Scan for the cell matching the given text and deliver its [X, Y] coordinate at center. 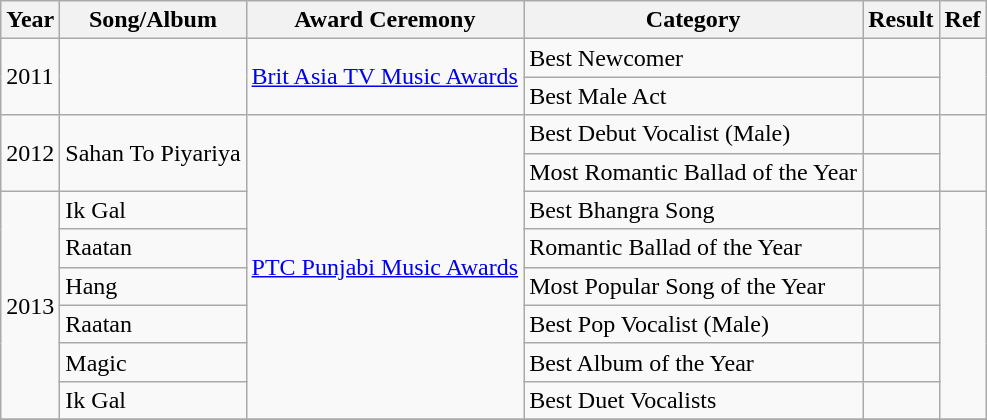
Best Newcomer [694, 58]
Ref [962, 20]
2013 [30, 305]
Best Duet Vocalists [694, 400]
Best Debut Vocalist (Male) [694, 134]
2012 [30, 153]
Award Ceremony [385, 20]
Category [694, 20]
Most Popular Song of the Year [694, 286]
Result [901, 20]
Hang [153, 286]
Sahan To Piyariya [153, 153]
Romantic Ballad of the Year [694, 248]
Song/Album [153, 20]
Most Romantic Ballad of the Year [694, 172]
Best Male Act [694, 96]
Year [30, 20]
Magic [153, 362]
2011 [30, 77]
Best Album of the Year [694, 362]
PTC Punjabi Music Awards [385, 267]
Brit Asia TV Music Awards [385, 77]
Best Pop Vocalist (Male) [694, 324]
Best Bhangra Song [694, 210]
